From the cell containing the given text, extract its center point as [x, y] coordinate. 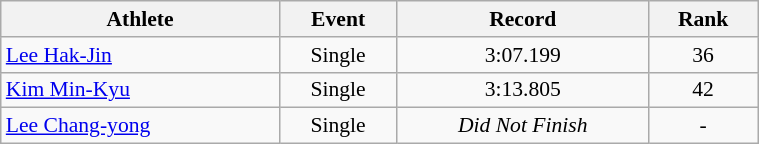
3:07.199 [523, 55]
Rank [704, 19]
Kim Min-Kyu [140, 90]
Lee Hak-Jin [140, 55]
3:13.805 [523, 90]
Athlete [140, 19]
- [704, 126]
Record [523, 19]
42 [704, 90]
Lee Chang-yong [140, 126]
36 [704, 55]
Did Not Finish [523, 126]
Event [338, 19]
